Determine the (x, y) coordinate at the center of the cell enclosing the given text.  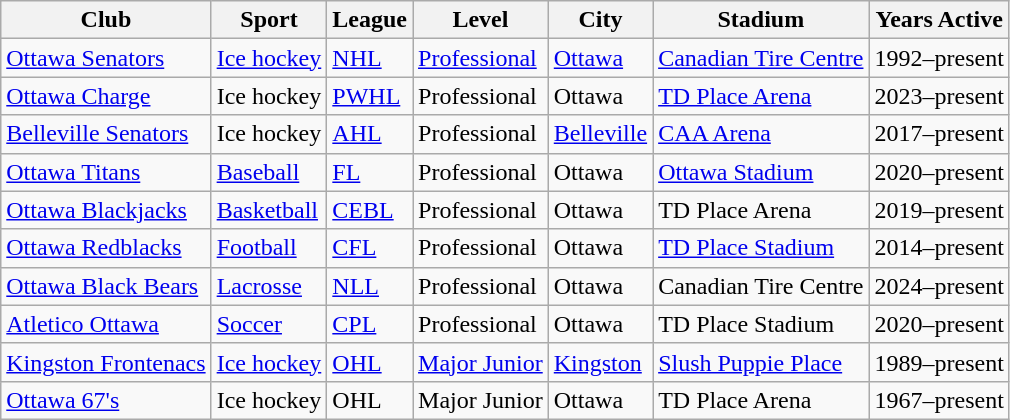
Sport (269, 20)
Club (106, 20)
League (370, 20)
Belleville (600, 134)
2024–present (939, 286)
2017–present (939, 134)
Ottawa Charge (106, 96)
CPL (370, 324)
Level (481, 20)
Ottawa Blackjacks (106, 210)
Belleville Senators (106, 134)
Atletico Ottawa (106, 324)
Soccer (269, 324)
Ottawa Titans (106, 172)
PWHL (370, 96)
Ottawa Stadium (761, 172)
NLL (370, 286)
1992–present (939, 58)
City (600, 20)
NHL (370, 58)
CAA Arena (761, 134)
Ottawa Senators (106, 58)
2023–present (939, 96)
Stadium (761, 20)
Baseball (269, 172)
CFL (370, 248)
Ottawa 67's (106, 400)
Lacrosse (269, 286)
Years Active (939, 20)
Ottawa Redblacks (106, 248)
1989–present (939, 362)
AHL (370, 134)
2019–present (939, 210)
1967–present (939, 400)
Kingston (600, 362)
CEBL (370, 210)
Ottawa Black Bears (106, 286)
2014–present (939, 248)
Slush Puppie Place (761, 362)
Football (269, 248)
FL (370, 172)
Kingston Frontenacs (106, 362)
Basketball (269, 210)
